Locate the cell with the specified text and output its [X, Y] center coordinate. 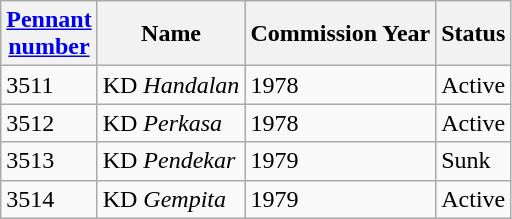
Status [474, 34]
KD Handalan [171, 85]
3514 [49, 199]
KD Pendekar [171, 161]
Pennantnumber [49, 34]
Sunk [474, 161]
Commission Year [340, 34]
3513 [49, 161]
KD Gempita [171, 199]
KD Perkasa [171, 123]
3511 [49, 85]
Name [171, 34]
3512 [49, 123]
